Locate the cell with the specified text and output its [X, Y] center coordinate. 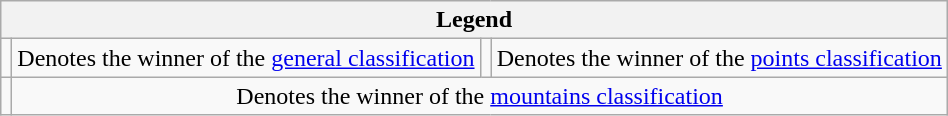
Denotes the winner of the points classification [719, 58]
Denotes the winner of the general classification [246, 58]
Denotes the winner of the mountains classification [480, 96]
Legend [474, 20]
